For the text-containing cell, return its midpoint in [X, Y] coordinate format. 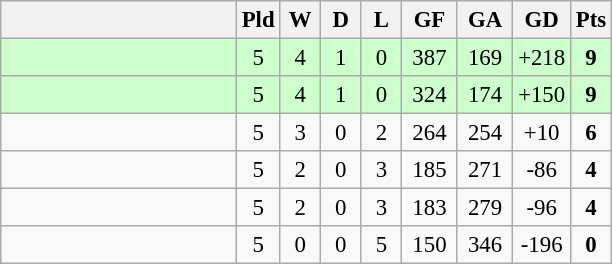
346 [485, 245]
D [340, 20]
L [382, 20]
174 [485, 95]
GD [542, 20]
264 [430, 133]
GA [485, 20]
6 [590, 133]
-86 [542, 170]
Pld [258, 20]
-96 [542, 208]
-196 [542, 245]
387 [430, 58]
183 [430, 208]
169 [485, 58]
W [300, 20]
+150 [542, 95]
254 [485, 133]
271 [485, 170]
+218 [542, 58]
185 [430, 170]
Pts [590, 20]
+10 [542, 133]
150 [430, 245]
324 [430, 95]
GF [430, 20]
279 [485, 208]
